Return the (X, Y) coordinate for the center point of the cell that contains the specified text.  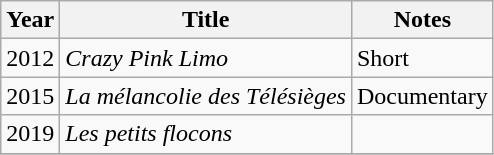
2019 (30, 134)
Year (30, 20)
2015 (30, 96)
Short (422, 58)
Documentary (422, 96)
Les petits flocons (206, 134)
Crazy Pink Limo (206, 58)
2012 (30, 58)
Notes (422, 20)
Title (206, 20)
La mélancolie des Télésièges (206, 96)
